Locate the cell with the specified text and output its (X, Y) center coordinate. 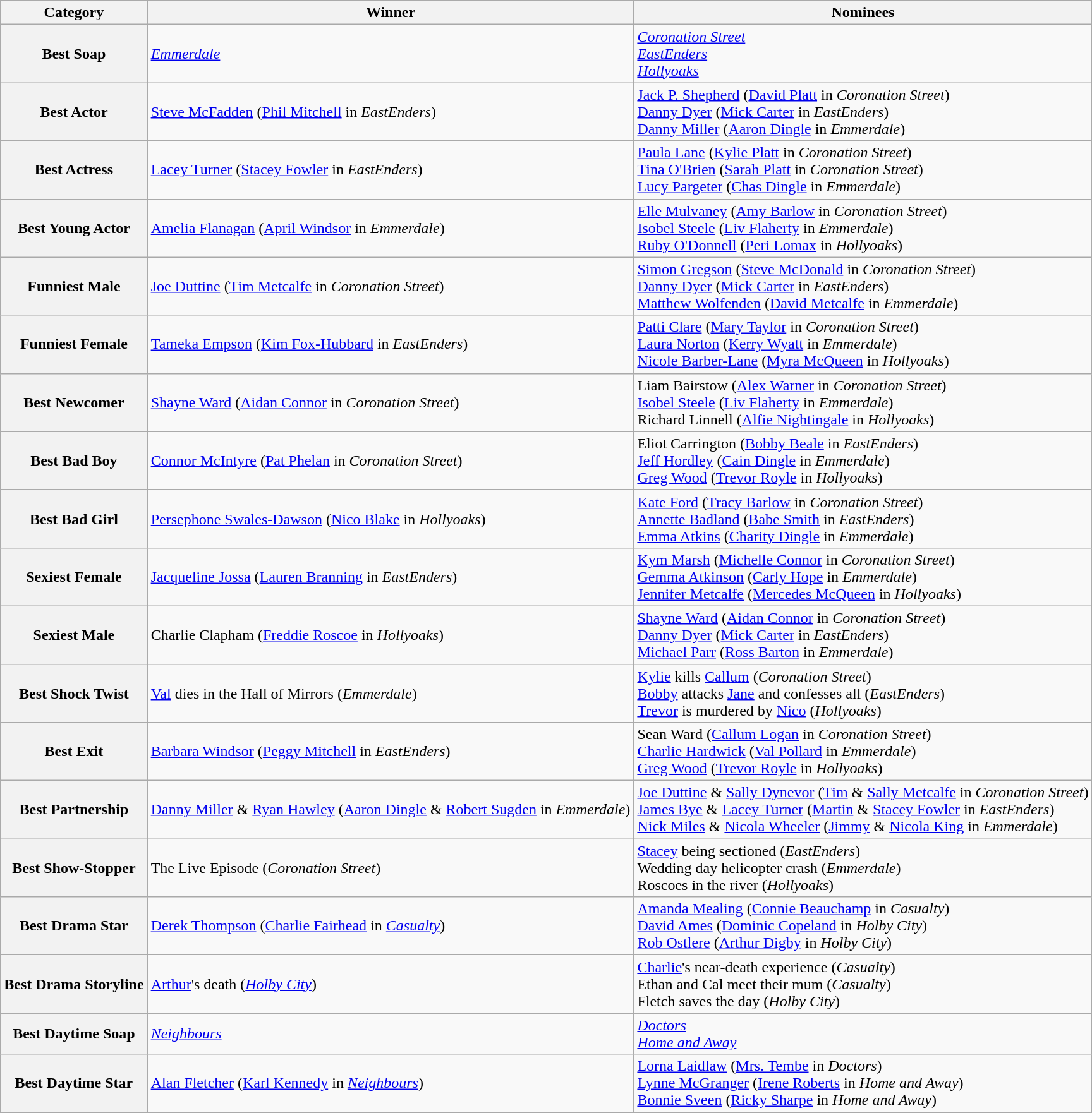
Arthur's death (Holby City) (391, 984)
Best Exit (74, 752)
Stacey being sectioned (EastEnders)Wedding day helicopter crash (Emmerdale)Roscoes in the river (Hollyoaks) (863, 868)
Val dies in the Hall of Mirrors (Emmerdale) (391, 694)
Charlie Clapham (Freddie Roscoe in Hollyoaks) (391, 635)
Best Drama Storyline (74, 984)
Best Partnership (74, 810)
Funniest Female (74, 344)
The Live Episode (Coronation Street) (391, 868)
Persephone Swales-Dawson (Nico Blake in Hollyoaks) (391, 519)
Kylie kills Callum (Coronation Street)Bobby attacks Jane and confesses all (EastEnders)Trevor is murdered by Nico (Hollyoaks) (863, 694)
Lacey Turner (Stacey Fowler in EastEnders) (391, 170)
Funniest Male (74, 286)
Coronation StreetEastEndersHollyoaks (863, 54)
Jacqueline Jossa (Lauren Branning in EastEnders) (391, 577)
Liam Bairstow (Alex Warner in Coronation Street)Isobel Steele (Liv Flaherty in Emmerdale)Richard Linnell (Alfie Nightingale in Hollyoaks) (863, 402)
Steve McFadden (Phil Mitchell in EastEnders) (391, 112)
Barbara Windsor (Peggy Mitchell in EastEnders) (391, 752)
Alan Fletcher (Karl Kennedy in Neighbours) (391, 1083)
Derek Thompson (Charlie Fairhead in Casualty) (391, 926)
Best Actor (74, 112)
Best Daytime Soap (74, 1033)
Shayne Ward (Aidan Connor in Coronation Street) (391, 402)
Amelia Flanagan (April Windsor in Emmerdale) (391, 228)
Category (74, 13)
Paula Lane (Kylie Platt in Coronation Street)Tina O'Brien (Sarah Platt in Coronation Street)Lucy Pargeter (Chas Dingle in Emmerdale) (863, 170)
Emmerdale (391, 54)
Best Drama Star (74, 926)
Sexiest Female (74, 577)
Tameka Empson (Kim Fox-Hubbard in EastEnders) (391, 344)
Amanda Mealing (Connie Beauchamp in Casualty)David Ames (Dominic Copeland in Holby City)Rob Ostlere (Arthur Digby in Holby City) (863, 926)
Patti Clare (Mary Taylor in Coronation Street)Laura Norton (Kerry Wyatt in Emmerdale)Nicole Barber-Lane (Myra McQueen in Hollyoaks) (863, 344)
Best Daytime Star (74, 1083)
Best Young Actor (74, 228)
Best Bad Girl (74, 519)
Lorna Laidlaw (Mrs. Tembe in Doctors)Lynne McGranger (Irene Roberts in Home and Away)Bonnie Sveen (Ricky Sharpe in Home and Away) (863, 1083)
Charlie's near-death experience (Casualty)Ethan and Cal meet their mum (Casualty)Fletch saves the day (Holby City) (863, 984)
Joe Duttine (Tim Metcalfe in Coronation Street) (391, 286)
Nominees (863, 13)
Best Shock Twist (74, 694)
Jack P. Shepherd (David Platt in Coronation Street)Danny Dyer (Mick Carter in EastEnders)Danny Miller (Aaron Dingle in Emmerdale) (863, 112)
Connor McIntyre (Pat Phelan in Coronation Street) (391, 460)
Shayne Ward (Aidan Connor in Coronation Street)Danny Dyer (Mick Carter in EastEnders)Michael Parr (Ross Barton in Emmerdale) (863, 635)
Sean Ward (Callum Logan in Coronation Street)Charlie Hardwick (Val Pollard in Emmerdale)Greg Wood (Trevor Royle in Hollyoaks) (863, 752)
Best Show-Stopper (74, 868)
Best Bad Boy (74, 460)
Sexiest Male (74, 635)
Kate Ford (Tracy Barlow in Coronation Street)Annette Badland (Babe Smith in EastEnders)Emma Atkins (Charity Dingle in Emmerdale) (863, 519)
Best Soap (74, 54)
Simon Gregson (Steve McDonald in Coronation Street)Danny Dyer (Mick Carter in EastEnders)Matthew Wolfenden (David Metcalfe in Emmerdale) (863, 286)
Eliot Carrington (Bobby Beale in EastEnders)Jeff Hordley (Cain Dingle in Emmerdale)Greg Wood (Trevor Royle in Hollyoaks) (863, 460)
Elle Mulvaney (Amy Barlow in Coronation Street)Isobel Steele (Liv Flaherty in Emmerdale)Ruby O'Donnell (Peri Lomax in Hollyoaks) (863, 228)
Best Actress (74, 170)
Best Newcomer (74, 402)
Kym Marsh (Michelle Connor in Coronation Street)Gemma Atkinson (Carly Hope in Emmerdale)Jennifer Metcalfe (Mercedes McQueen in Hollyoaks) (863, 577)
Danny Miller & Ryan Hawley (Aaron Dingle & Robert Sugden in Emmerdale) (391, 810)
Winner (391, 13)
Neighbours (391, 1033)
DoctorsHome and Away (863, 1033)
